Return the (x, y) coordinate for the center point of the cell that contains the specified text.  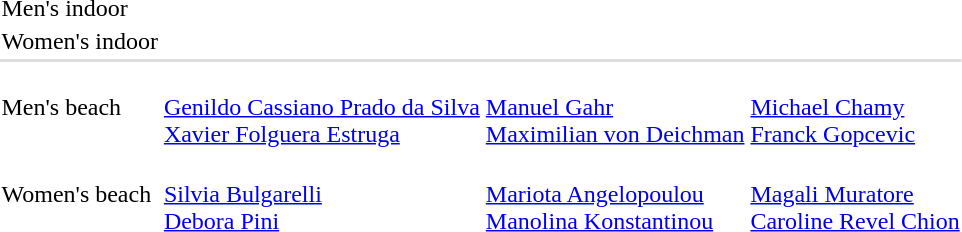
Michael ChamyFranck Gopcevic (855, 107)
Women's indoor (80, 41)
Manuel GahrMaximilian von Deichman (615, 107)
Men's beach (80, 107)
Genildo Cassiano Prado da SilvaXavier Folguera Estruga (322, 107)
